Capture the cell that displays the provided text and extract its [x, y] central coordinate. 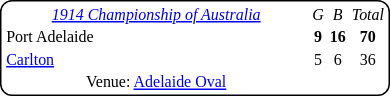
6 [338, 60]
Port Adelaide [156, 37]
B [338, 14]
70 [368, 37]
Carlton [156, 60]
1914 Championship of Australia [156, 14]
16 [338, 37]
9 [318, 37]
36 [368, 60]
Venue: Adelaide Oval [156, 82]
Total [368, 14]
G [318, 14]
5 [318, 60]
